Provide the [x, y] coordinate of the cell's center where the given text is located.  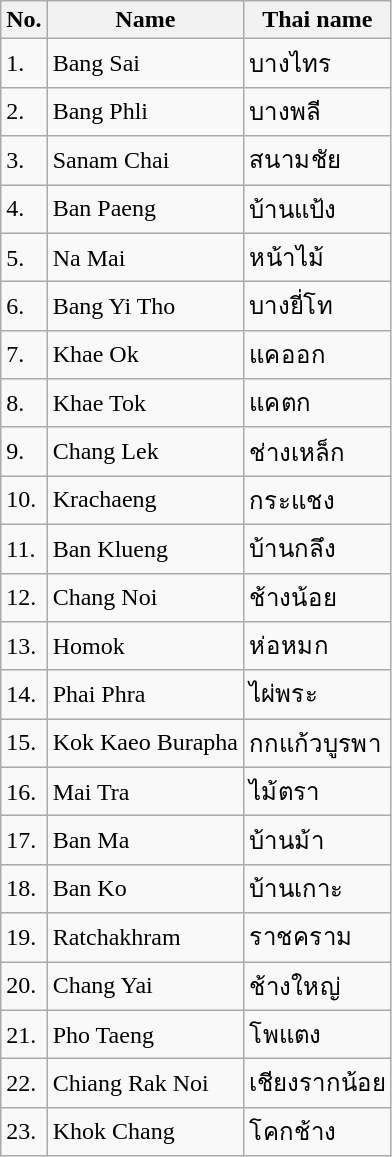
ไม้ตรา [317, 792]
23. [24, 1132]
เชียงรากน้อย [317, 1084]
Bang Yi Tho [145, 306]
Ban Klueng [145, 548]
Name [145, 20]
1. [24, 64]
แคออก [317, 354]
บ้านม้า [317, 840]
Bang Phli [145, 112]
3. [24, 160]
Pho Taeng [145, 1034]
Ban Ma [145, 840]
Ban Ko [145, 888]
บางไทร [317, 64]
แคตก [317, 404]
Mai Tra [145, 792]
8. [24, 404]
ช่างเหล็ก [317, 452]
Khae Ok [145, 354]
9. [24, 452]
Kok Kaeo Burapha [145, 744]
2. [24, 112]
Thai name [317, 20]
Krachaeng [145, 500]
Chang Yai [145, 986]
บางยี่โท [317, 306]
22. [24, 1084]
17. [24, 840]
21. [24, 1034]
18. [24, 888]
ช้างน้อย [317, 598]
13. [24, 646]
14. [24, 694]
ราชคราม [317, 938]
Ban Paeng [145, 208]
บ้านแป้ง [317, 208]
บ้านเกาะ [317, 888]
โคกช้าง [317, 1132]
10. [24, 500]
Bang Sai [145, 64]
4. [24, 208]
ไผ่พระ [317, 694]
Na Mai [145, 258]
Chiang Rak Noi [145, 1084]
Chang Noi [145, 598]
19. [24, 938]
No. [24, 20]
ช้างใหญ่ [317, 986]
Chang Lek [145, 452]
กกแก้วบูรพา [317, 744]
Khae Tok [145, 404]
โพแตง [317, 1034]
6. [24, 306]
หน้าไม้ [317, 258]
บางพลี [317, 112]
Sanam Chai [145, 160]
11. [24, 548]
Ratchakhram [145, 938]
15. [24, 744]
7. [24, 354]
Phai Phra [145, 694]
Khok Chang [145, 1132]
12. [24, 598]
สนามชัย [317, 160]
ห่อหมก [317, 646]
20. [24, 986]
16. [24, 792]
บ้านกลึง [317, 548]
กระแชง [317, 500]
5. [24, 258]
Homok [145, 646]
